Locate the cell with the specified text and output its [X, Y] center coordinate. 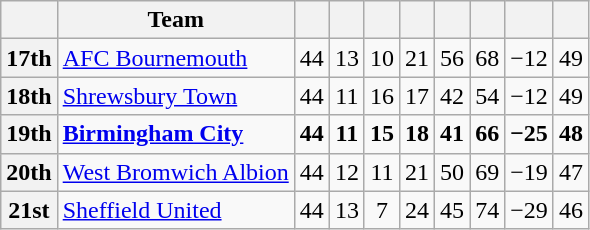
Sheffield United [176, 210]
West Bromwich Albion [176, 172]
19th [29, 134]
21st [29, 210]
48 [570, 134]
−29 [530, 210]
Shrewsbury Town [176, 96]
20th [29, 172]
−19 [530, 172]
69 [488, 172]
10 [382, 58]
54 [488, 96]
18th [29, 96]
7 [382, 210]
47 [570, 172]
18 [416, 134]
74 [488, 210]
17th [29, 58]
Birmingham City [176, 134]
66 [488, 134]
68 [488, 58]
24 [416, 210]
15 [382, 134]
−25 [530, 134]
45 [452, 210]
46 [570, 210]
16 [382, 96]
12 [346, 172]
56 [452, 58]
17 [416, 96]
50 [452, 172]
AFC Bournemouth [176, 58]
42 [452, 96]
Team [176, 20]
41 [452, 134]
